Search for the cell housing the specified text and yield its [X, Y] center coordinate. 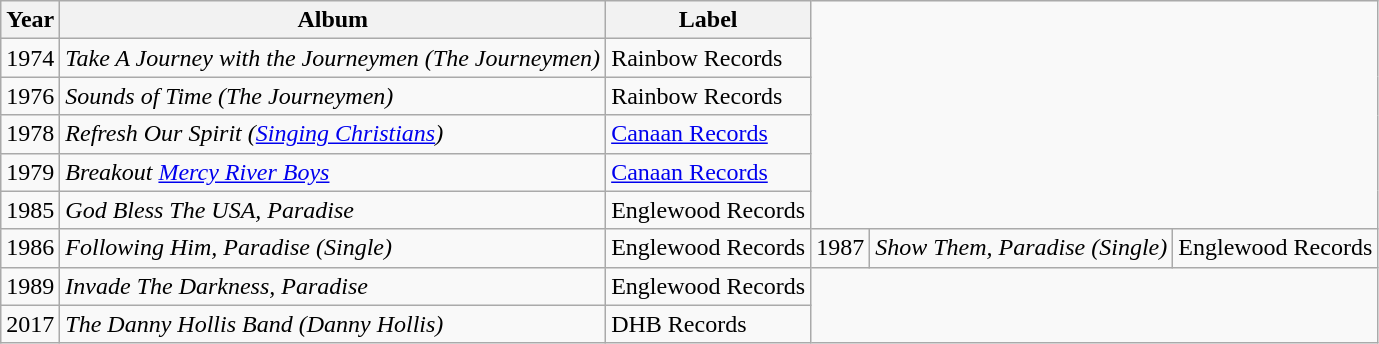
Year [30, 20]
1987 [840, 248]
Album [333, 20]
1989 [30, 286]
2017 [30, 324]
Invade The Darkness, Paradise [333, 286]
God Bless The USA, Paradise [333, 210]
1985 [30, 210]
Label [708, 20]
Sounds of Time (The Journeymen) [333, 96]
Breakout Mercy River Boys [333, 172]
1978 [30, 134]
DHB Records [708, 324]
Take A Journey with the Journeymen (The Journeymen) [333, 58]
Show Them, Paradise (Single) [1022, 248]
1986 [30, 248]
Refresh Our Spirit (Singing Christians) [333, 134]
The Danny Hollis Band (Danny Hollis) [333, 324]
Following Him, Paradise (Single) [333, 248]
1979 [30, 172]
1976 [30, 96]
1974 [30, 58]
